Detect which cell encompasses the target text, then output its [x, y] center coordinate. 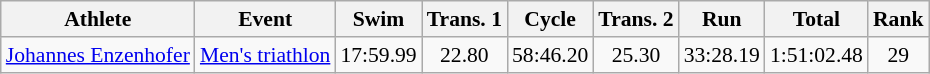
Men's triathlon [266, 55]
Athlete [98, 19]
1:51:02.48 [816, 55]
Rank [898, 19]
Event [266, 19]
Run [722, 19]
22.80 [464, 55]
17:59.99 [378, 55]
25.30 [636, 55]
Cycle [550, 19]
33:28.19 [722, 55]
29 [898, 55]
Swim [378, 19]
58:46.20 [550, 55]
Trans. 1 [464, 19]
Total [816, 19]
Johannes Enzenhofer [98, 55]
Trans. 2 [636, 19]
